Identify which cell holds the provided text, then report its [X, Y] central coordinate. 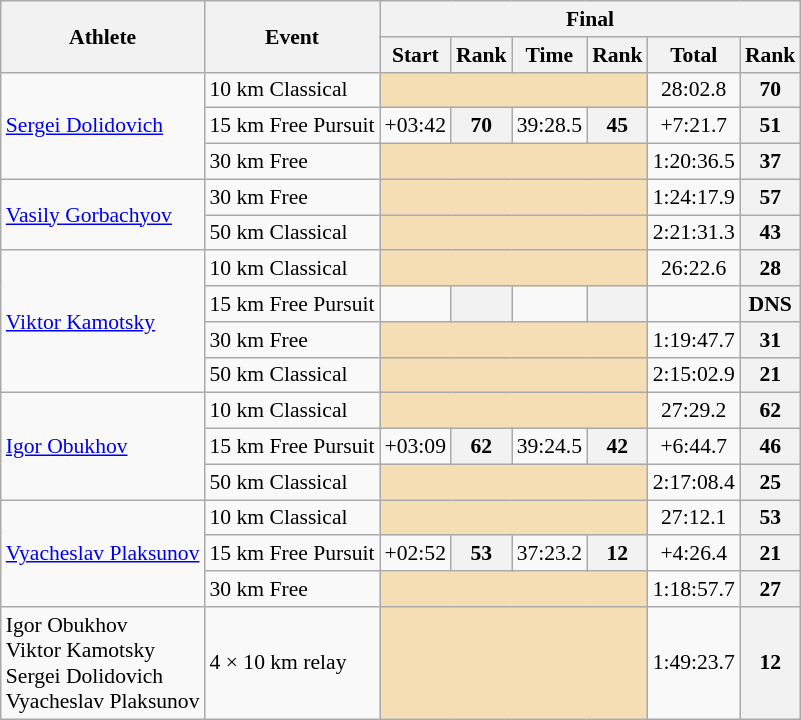
Vasily Gorbachyov [103, 214]
Igor ObukhovViktor KamotskySergei DolidovichVyacheslav Plaksunov [103, 663]
4 × 10 km relay [292, 663]
39:28.5 [550, 126]
28 [770, 269]
Athlete [103, 36]
Viktor Kamotsky [103, 322]
Final [590, 19]
26:22.6 [694, 269]
+6:44.7 [694, 447]
51 [770, 126]
46 [770, 447]
42 [618, 447]
+03:09 [416, 447]
Start [416, 55]
28:02.8 [694, 90]
2:15:02.9 [694, 375]
1:49:23.7 [694, 663]
+4:26.4 [694, 554]
+02:52 [416, 554]
Sergei Dolidovich [103, 126]
39:24.5 [550, 447]
1:19:47.7 [694, 340]
1:20:36.5 [694, 162]
31 [770, 340]
43 [770, 233]
Igor Obukhov [103, 446]
57 [770, 197]
Vyacheslav Plaksunov [103, 554]
2:21:31.3 [694, 233]
+03:42 [416, 126]
DNS [770, 304]
27:12.1 [694, 518]
27 [770, 589]
Total [694, 55]
1:18:57.7 [694, 589]
1:24:17.9 [694, 197]
2:17:08.4 [694, 482]
25 [770, 482]
Event [292, 36]
+7:21.7 [694, 126]
45 [618, 126]
37 [770, 162]
27:29.2 [694, 411]
37:23.2 [550, 554]
Time [550, 55]
